Output the [x, y] coordinate of the center of the cell containing the given text.  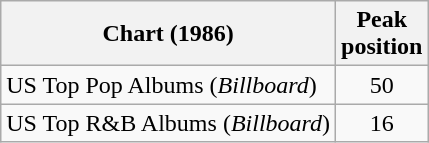
50 [382, 85]
Peakposition [382, 34]
Chart (1986) [168, 34]
US Top Pop Albums (Billboard) [168, 85]
US Top R&B Albums (Billboard) [168, 123]
16 [382, 123]
